Locate the cell with the specified text and output its [x, y] center coordinate. 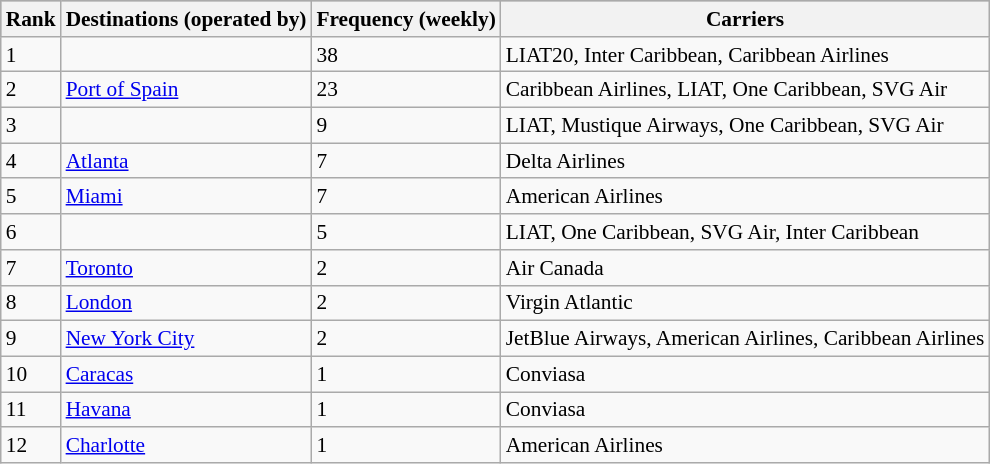
LIAT20, Inter Caribbean, Caribbean Airlines [746, 55]
Miami [186, 197]
Delta Airlines [746, 161]
Havana [186, 410]
Rank [31, 19]
8 [31, 303]
4 [31, 161]
LIAT, One Caribbean, SVG Air, Inter Caribbean [746, 232]
38 [406, 55]
Destinations (operated by) [186, 19]
London [186, 303]
11 [31, 410]
12 [31, 445]
JetBlue Airways, American Airlines, Caribbean Airlines [746, 339]
Caribbean Airlines, LIAT, One Caribbean, SVG Air [746, 90]
Atlanta [186, 161]
10 [31, 374]
New York City [186, 339]
3 [31, 126]
Charlotte [186, 445]
6 [31, 232]
23 [406, 90]
Caracas [186, 374]
Toronto [186, 268]
Air Canada [746, 268]
LIAT, Mustique Airways, One Caribbean, SVG Air [746, 126]
Carriers [746, 19]
Frequency (weekly) [406, 19]
Virgin Atlantic [746, 303]
Port of Spain [186, 90]
